Return (X, Y) of the center of cell containing provided text 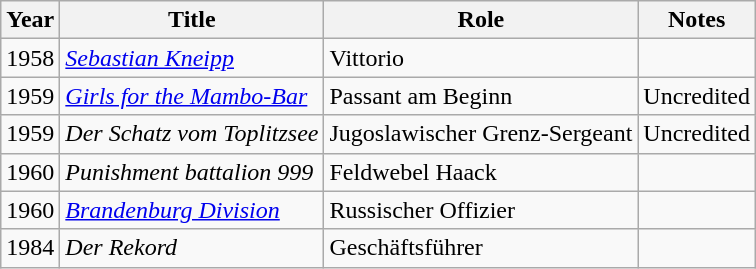
Year (30, 20)
1984 (30, 248)
Russischer Offizier (481, 210)
Feldwebel Haack (481, 172)
Geschäftsführer (481, 248)
Role (481, 20)
Title (192, 20)
Punishment battalion 999 (192, 172)
Der Schatz vom Toplitzsee (192, 134)
Vittorio (481, 58)
Jugoslawischer Grenz-Sergeant (481, 134)
1958 (30, 58)
Brandenburg Division (192, 210)
Sebastian Kneipp (192, 58)
Der Rekord (192, 248)
Notes (697, 20)
Passant am Beginn (481, 96)
Girls for the Mambo-Bar (192, 96)
